For the text-containing cell, return its midpoint in [x, y] coordinate format. 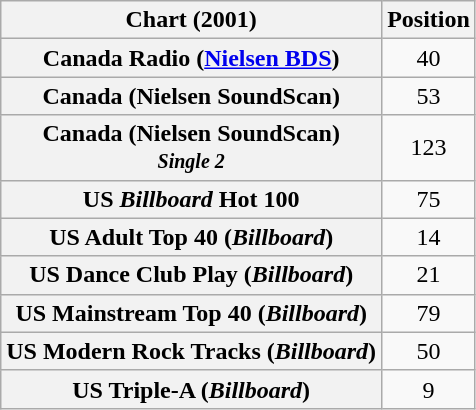
Position [429, 20]
US Mainstream Top 40 (Billboard) [192, 313]
75 [429, 199]
US Modern Rock Tracks (Billboard) [192, 351]
9 [429, 389]
21 [429, 275]
53 [429, 96]
123 [429, 148]
Canada Radio (Nielsen BDS) [192, 58]
Canada (Nielsen SoundScan)Single 2 [192, 148]
50 [429, 351]
79 [429, 313]
40 [429, 58]
US Billboard Hot 100 [192, 199]
Canada (Nielsen SoundScan) [192, 96]
US Triple-A (Billboard) [192, 389]
14 [429, 237]
US Adult Top 40 (Billboard) [192, 237]
US Dance Club Play (Billboard) [192, 275]
Chart (2001) [192, 20]
